Provide the [x, y] coordinate of the cell's center where the given text is located.  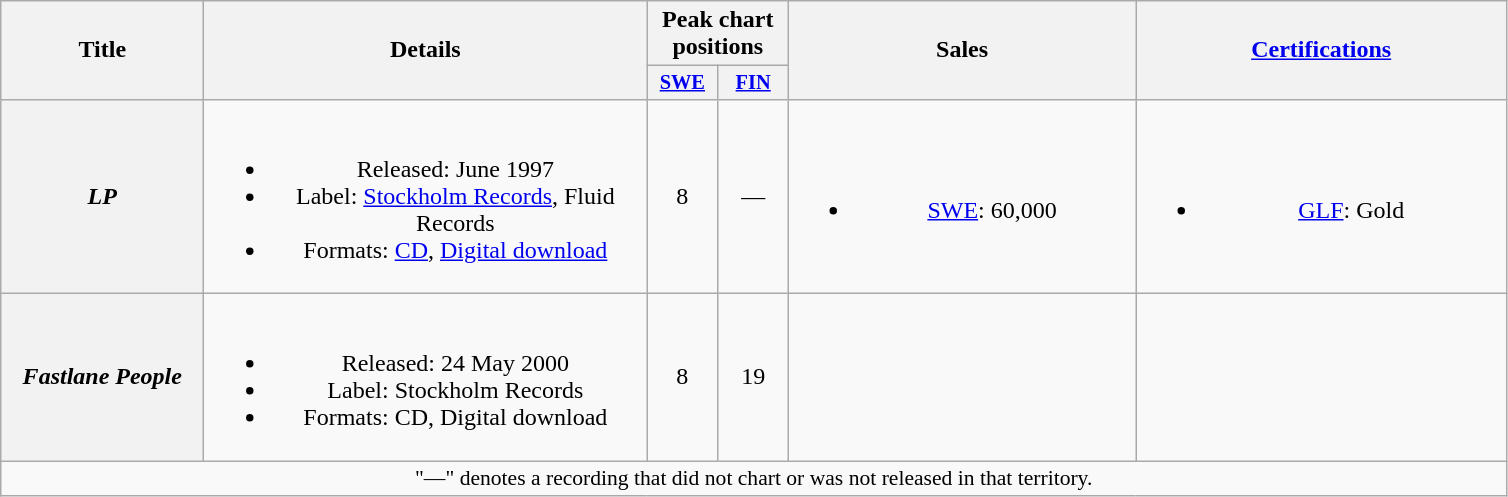
— [754, 196]
Sales [962, 50]
Details [426, 50]
19 [754, 378]
GLF: Gold [1322, 196]
FIN [754, 83]
Certifications [1322, 50]
Fastlane People [102, 378]
SWE: 60,000 [962, 196]
"—" denotes a recording that did not chart or was not released in that territory. [754, 479]
Released: 24 May 2000Label: Stockholm RecordsFormats: CD, Digital download [426, 378]
SWE [682, 83]
Title [102, 50]
Released: June 1997Label: Stockholm Records, Fluid RecordsFormats: CD, Digital download [426, 196]
LP [102, 196]
Peak chart positions [718, 34]
